Extract the [X, Y] coordinate from the center of the cell holding the provided text.  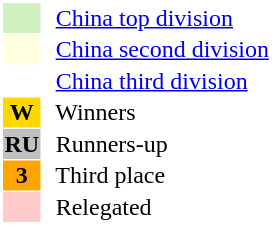
China second division [156, 49]
China top division [156, 18]
W [22, 113]
Winners [156, 113]
Third place [156, 175]
China third division [156, 81]
RU [22, 144]
3 [22, 175]
Runners-up [156, 144]
Relegated [156, 207]
